Locate the cell with the specified text and output its [x, y] center coordinate. 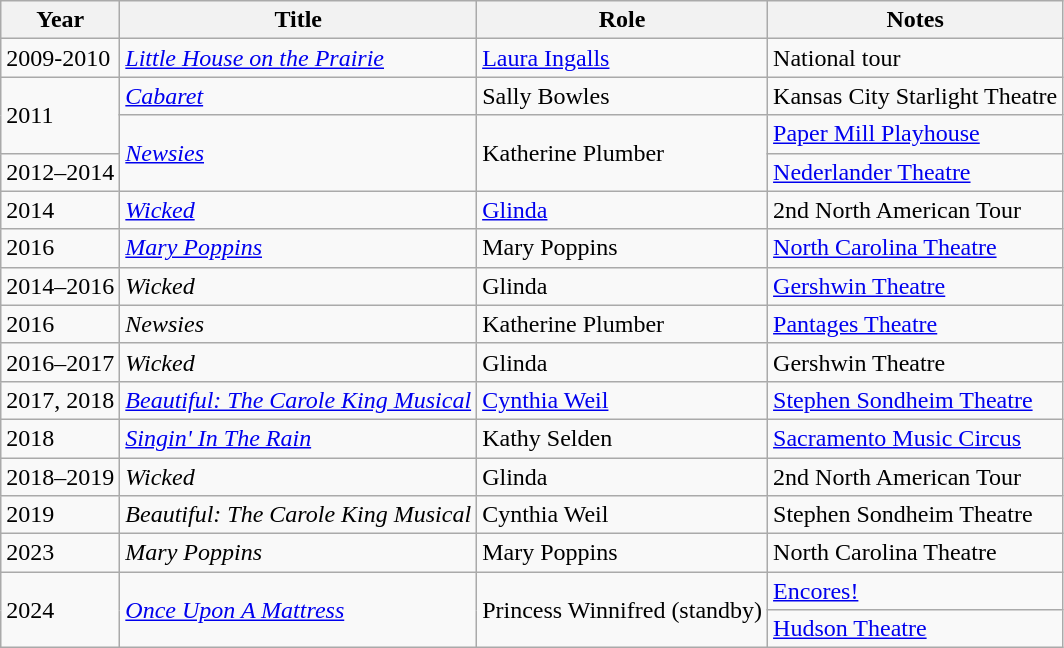
2011 [60, 115]
Kathy Selden [622, 438]
2019 [60, 515]
2014–2016 [60, 286]
2017, 2018 [60, 400]
Sally Bowles [622, 96]
2018 [60, 438]
2009-2010 [60, 58]
Title [298, 20]
Notes [916, 20]
2014 [60, 210]
Little House on the Prairie [298, 58]
Year [60, 20]
Once Upon A Mattress [298, 610]
Hudson Theatre [916, 629]
2024 [60, 610]
2023 [60, 553]
Nederlander Theatre [916, 172]
2016–2017 [60, 362]
2012–2014 [60, 172]
Princess Winnifred (standby) [622, 610]
Laura Ingalls [622, 58]
Singin' In The Rain [298, 438]
Encores! [916, 591]
Kansas City Starlight Theatre [916, 96]
Role [622, 20]
Sacramento Music Circus [916, 438]
Pantages Theatre [916, 324]
2018–2019 [60, 477]
Cabaret [298, 96]
Paper Mill Playhouse [916, 134]
National tour [916, 58]
